Pinpoint the cell where the given text exists, returning its (X, Y) midpoint coordinate. 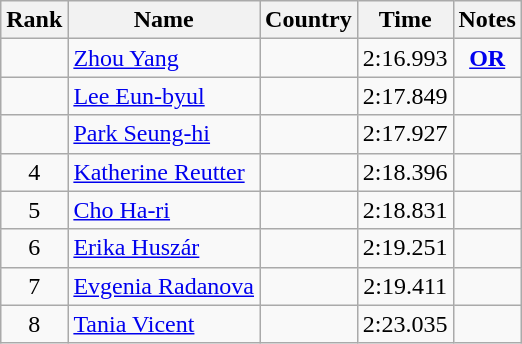
Rank (34, 20)
8 (34, 324)
Erika Huszár (164, 248)
Cho Ha-ri (164, 210)
Time (405, 20)
7 (34, 286)
Lee Eun-byul (164, 96)
6 (34, 248)
2:17.849 (405, 96)
Evgenia Radanova (164, 286)
2:18.396 (405, 172)
2:19.251 (405, 248)
2:16.993 (405, 58)
OR (487, 58)
2:17.927 (405, 134)
Park Seung-hi (164, 134)
Zhou Yang (164, 58)
2:18.831 (405, 210)
2:23.035 (405, 324)
Katherine Reutter (164, 172)
Notes (487, 20)
5 (34, 210)
Country (309, 20)
2:19.411 (405, 286)
Tania Vicent (164, 324)
Name (164, 20)
4 (34, 172)
